Provide the [X, Y] coordinate of the cell's center where the given text is located.  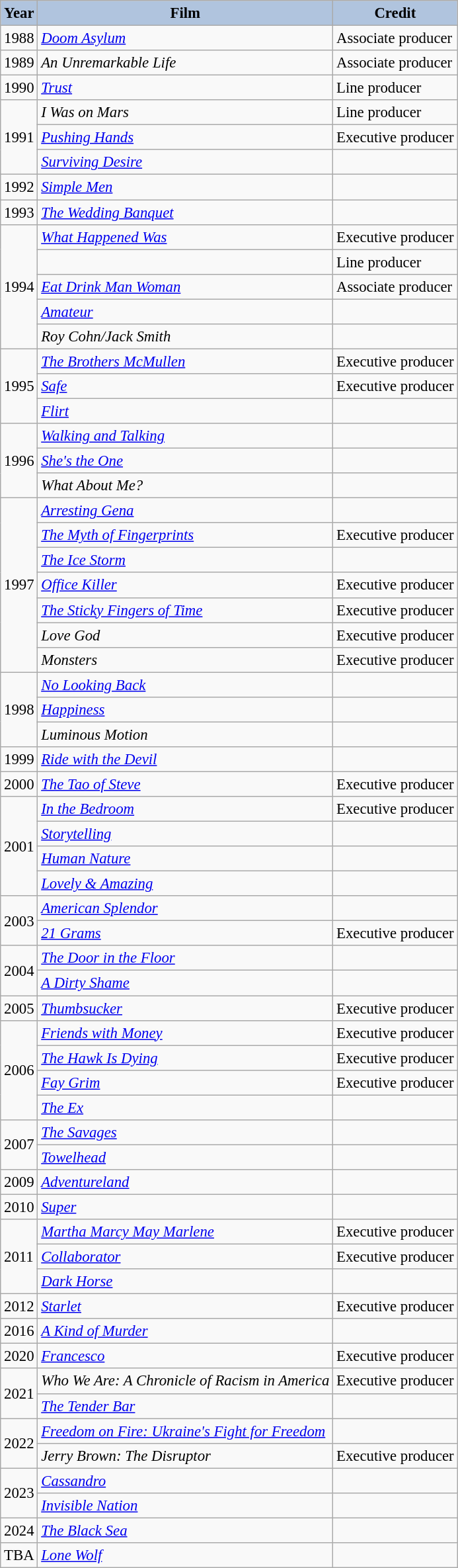
Francesco [185, 1356]
Amateur [185, 312]
Lone Wolf [185, 1555]
Freedom on Fire: Ukraine's Fight for Freedom [185, 1431]
Super [185, 1207]
The Sticky Fingers of Time [185, 610]
Martha Marcy May Marlene [185, 1232]
Lovely & Amazing [185, 884]
The Tender Bar [185, 1406]
Happiness [185, 710]
1990 [19, 88]
Invisible Nation [185, 1506]
2005 [19, 1008]
Dark Horse [185, 1282]
Who We Are: A Chronicle of Racism in America [185, 1381]
Storytelling [185, 834]
The Ice Storm [185, 560]
1996 [19, 460]
1998 [19, 709]
TBA [19, 1555]
Cassandro [185, 1481]
Doom Asylum [185, 38]
The Ex [185, 1108]
American Splendor [185, 908]
She's the One [185, 461]
Friends with Money [185, 1033]
Walking and Talking [185, 436]
2016 [19, 1331]
The Wedding Banquet [185, 212]
The Savages [185, 1133]
1988 [19, 38]
Ride with the Devil [185, 760]
2001 [19, 846]
An Unremarkable Life [185, 63]
1997 [19, 585]
Office Killer [185, 586]
Year [19, 13]
Eat Drink Man Woman [185, 286]
Credit [395, 13]
1995 [19, 386]
2023 [19, 1493]
Fay Grim [185, 1082]
Collaborator [185, 1257]
Monsters [185, 660]
In the Bedroom [185, 809]
Roy Cohn/Jack Smith [185, 337]
The Black Sea [185, 1530]
Surviving Desire [185, 162]
Arresting Gena [185, 511]
Pushing Hands [185, 138]
2012 [19, 1307]
1992 [19, 187]
2020 [19, 1356]
Simple Men [185, 187]
1994 [19, 286]
Human Nature [185, 859]
1993 [19, 212]
Jerry Brown: The Disruptor [185, 1456]
No Looking Back [185, 685]
The Myth of Fingerprints [185, 535]
2022 [19, 1444]
2007 [19, 1145]
Flirt [185, 411]
2003 [19, 921]
1991 [19, 138]
21 Grams [185, 934]
The Brothers McMullen [185, 361]
What Happened Was [185, 237]
1999 [19, 760]
2006 [19, 1070]
2010 [19, 1207]
2011 [19, 1257]
2024 [19, 1530]
Trust [185, 88]
2021 [19, 1393]
I Was on Mars [185, 112]
2000 [19, 784]
Thumbsucker [185, 1008]
Luminous Motion [185, 734]
A Dirty Shame [185, 983]
The Door in the Floor [185, 959]
Safe [185, 386]
Adventureland [185, 1182]
Film [185, 13]
Love God [185, 635]
Towelhead [185, 1157]
What About Me? [185, 486]
2004 [19, 971]
2009 [19, 1182]
A Kind of Murder [185, 1331]
Starlet [185, 1307]
The Tao of Steve [185, 784]
The Hawk Is Dying [185, 1058]
1989 [19, 63]
